Detect which cell encompasses the target text, then output its (x, y) center coordinate. 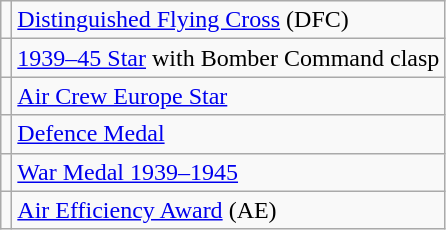
War Medal 1939–1945 (228, 172)
1939–45 Star with Bomber Command clasp (228, 58)
Air Efficiency Award (AE) (228, 210)
Distinguished Flying Cross (DFC) (228, 20)
Defence Medal (228, 134)
Air Crew Europe Star (228, 96)
